Capture the cell that displays the provided text and extract its [X, Y] central coordinate. 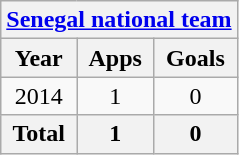
Apps [116, 58]
2014 [39, 96]
Total [39, 134]
Senegal national team [119, 20]
Year [39, 58]
Goals [196, 58]
